Return (X, Y) of the center of cell containing provided text 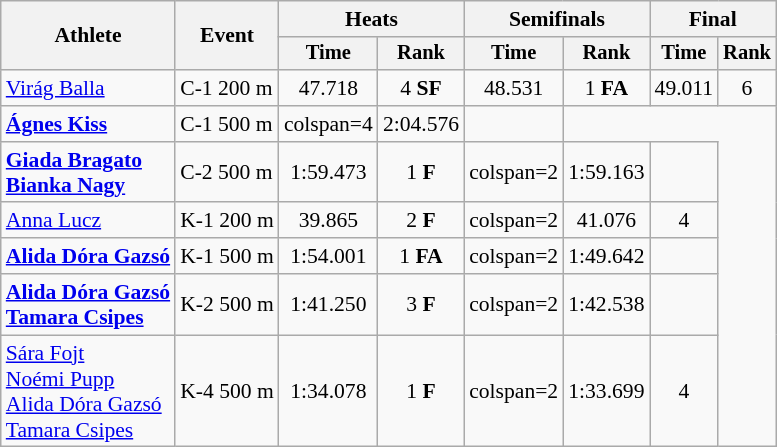
6 (747, 88)
Anna Lucz (88, 221)
K-2 500 m (227, 304)
1:59.163 (606, 172)
C-2 500 m (227, 172)
1:41.250 (328, 304)
colspan=4 (328, 124)
Ágnes Kiss (88, 124)
1:33.699 (606, 391)
3 F (421, 304)
C-1 200 m (227, 88)
Final (713, 19)
Event (227, 36)
Sára FojtNoémi PuppAlida Dóra GazsóTamara Csipes (88, 391)
1:49.642 (606, 256)
C-1 500 m (227, 124)
K-4 500 m (227, 391)
48.531 (514, 88)
39.865 (328, 221)
K-1 200 m (227, 221)
Virág Balla (88, 88)
Giada BragatoBianka Nagy (88, 172)
1:54.001 (328, 256)
Athlete (88, 36)
Semifinals (556, 19)
41.076 (606, 221)
1:42.538 (606, 304)
K-1 500 m (227, 256)
47.718 (328, 88)
2:04.576 (421, 124)
2 F (421, 221)
Heats (372, 19)
4 SF (421, 88)
49.011 (684, 88)
Alida Dóra Gazsó (88, 256)
Alida Dóra GazsóTamara Csipes (88, 304)
1:59.473 (328, 172)
1:34.078 (328, 391)
